Provide the [x, y] coordinate of the cell's center where the given text is located.  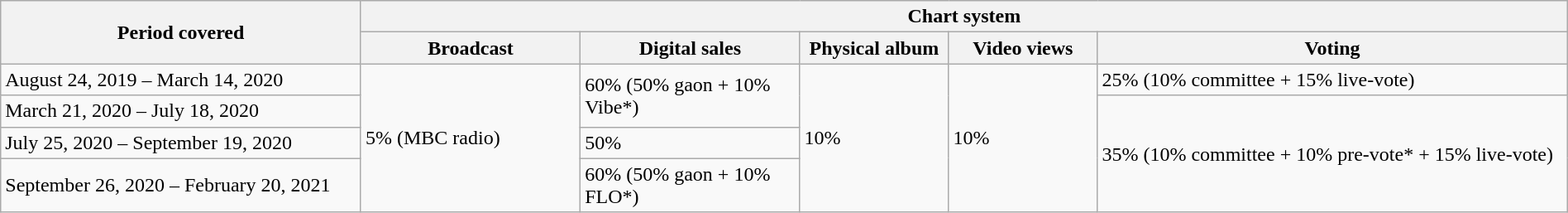
35% (10% committee + 10% pre-vote* + 15% live-vote) [1332, 154]
25% (10% committee + 15% live-vote) [1332, 80]
July 25, 2020 – September 19, 2020 [181, 143]
August 24, 2019 – March 14, 2020 [181, 80]
60% (50% gaon + 10% Vibe*) [690, 95]
Digital sales [690, 48]
Physical album [874, 48]
September 26, 2020 – February 20, 2021 [181, 186]
50% [690, 143]
60% (50% gaon + 10% FLO*) [690, 186]
Chart system [964, 17]
Broadcast [470, 48]
5% (MBC radio) [470, 138]
Period covered [181, 32]
Video views [1023, 48]
Voting [1332, 48]
March 21, 2020 – July 18, 2020 [181, 111]
